From the cell containing the given text, extract its center point as [X, Y] coordinate. 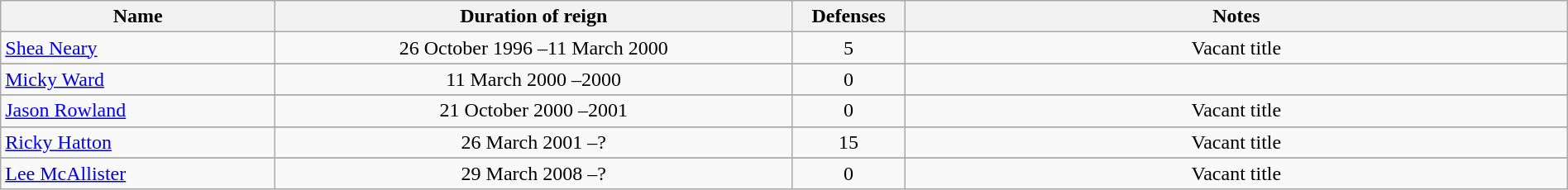
15 [849, 142]
Micky Ward [138, 79]
Lee McAllister [138, 173]
21 October 2000 –2001 [534, 111]
26 October 1996 –11 March 2000 [534, 48]
26 March 2001 –? [534, 142]
Jason Rowland [138, 111]
Shea Neary [138, 48]
11 March 2000 –2000 [534, 79]
Name [138, 17]
Defenses [849, 17]
Ricky Hatton [138, 142]
29 March 2008 –? [534, 173]
Notes [1236, 17]
Duration of reign [534, 17]
5 [849, 48]
